Identify which cell holds the provided text, then report its [x, y] central coordinate. 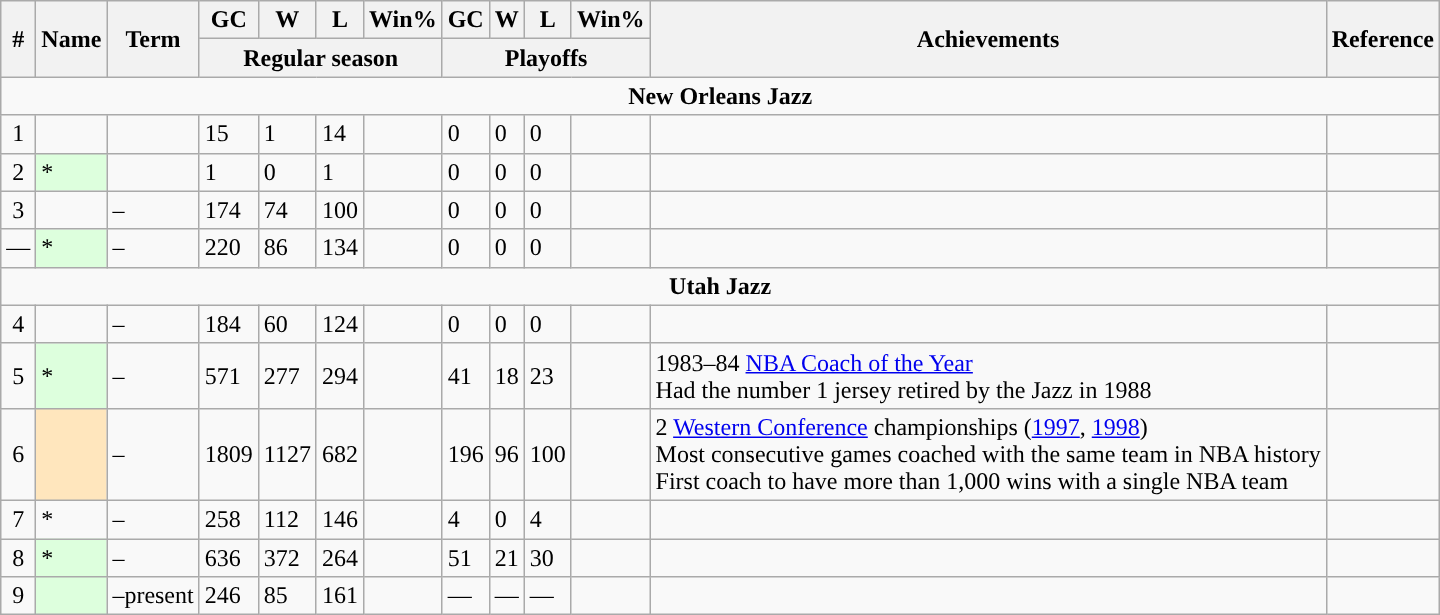
21 [506, 557]
294 [340, 376]
9 [18, 596]
636 [228, 557]
86 [287, 248]
124 [340, 324]
14 [340, 134]
41 [466, 376]
174 [228, 210]
18 [506, 376]
85 [287, 596]
372 [287, 557]
5 [18, 376]
Utah Jazz [720, 286]
134 [340, 248]
New Orleans Jazz [720, 96]
Name [72, 39]
1809 [228, 454]
246 [228, 596]
682 [340, 454]
Playoffs [546, 58]
96 [506, 454]
258 [228, 519]
Term [153, 39]
51 [466, 557]
74 [287, 210]
8 [18, 557]
30 [548, 557]
571 [228, 376]
Achievements [988, 39]
264 [340, 557]
6 [18, 454]
Regular season [320, 58]
1127 [287, 454]
161 [340, 596]
196 [466, 454]
146 [340, 519]
15 [228, 134]
3 [18, 210]
220 [228, 248]
# [18, 39]
2 [18, 172]
1983–84 NBA Coach of the YearHad the number 1 jersey retired by the Jazz in 1988 [988, 376]
112 [287, 519]
23 [548, 376]
7 [18, 519]
277 [287, 376]
–present [153, 596]
60 [287, 324]
184 [228, 324]
Reference [1382, 39]
